Scan for the cell matching the given text and deliver its (x, y) coordinate at center. 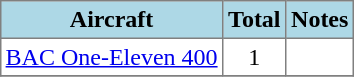
Aircraft (111, 20)
BAC One-Eleven 400 (111, 57)
Notes (320, 20)
1 (254, 57)
Total (254, 20)
